Return (X, Y) of the center of cell containing provided text 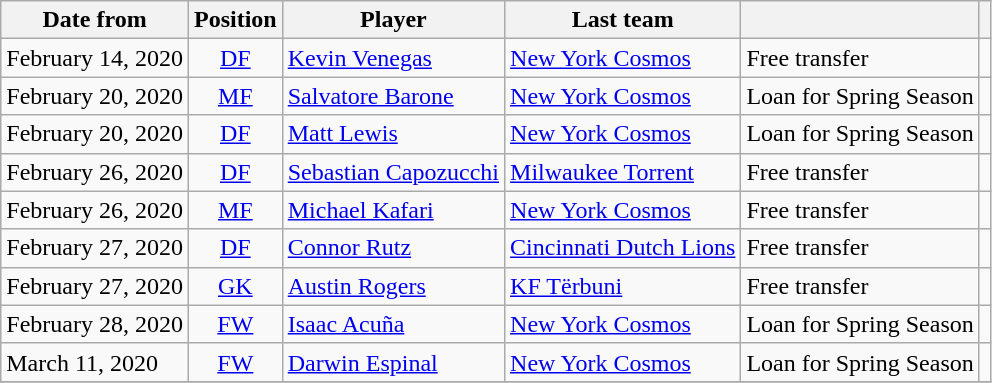
Sebastian Capozucchi (393, 172)
Darwin Espinal (393, 362)
Salvatore Barone (393, 96)
Milwaukee Torrent (623, 172)
GK (235, 286)
Matt Lewis (393, 134)
Position (235, 20)
February 14, 2020 (95, 58)
Player (393, 20)
Last team (623, 20)
Cincinnati Dutch Lions (623, 248)
February 28, 2020 (95, 324)
Connor Rutz (393, 248)
Michael Kafari (393, 210)
March 11, 2020 (95, 362)
Date from (95, 20)
KF Tërbuni (623, 286)
Kevin Venegas (393, 58)
Isaac Acuña (393, 324)
Austin Rogers (393, 286)
